Return the (x, y) coordinate for the center point of the cell that contains the specified text.  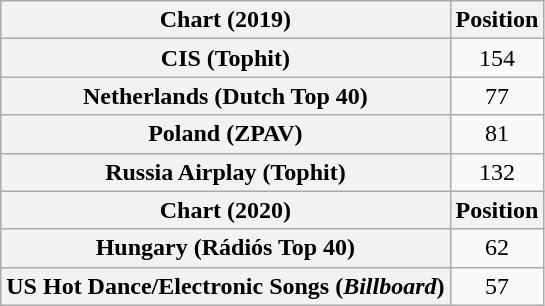
81 (497, 134)
132 (497, 172)
Chart (2020) (226, 210)
Netherlands (Dutch Top 40) (226, 96)
Hungary (Rádiós Top 40) (226, 248)
77 (497, 96)
Chart (2019) (226, 20)
57 (497, 286)
Poland (ZPAV) (226, 134)
CIS (Tophit) (226, 58)
Russia Airplay (Tophit) (226, 172)
62 (497, 248)
154 (497, 58)
US Hot Dance/Electronic Songs (Billboard) (226, 286)
